Scan for the cell matching the given text and deliver its [x, y] coordinate at center. 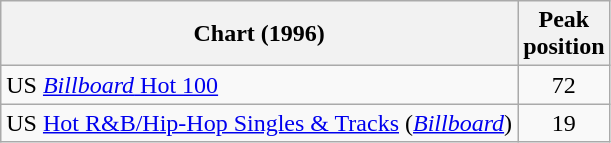
US Hot R&B/Hip-Hop Singles & Tracks (Billboard) [260, 123]
72 [564, 85]
19 [564, 123]
Peakposition [564, 34]
Chart (1996) [260, 34]
US Billboard Hot 100 [260, 85]
